Find where the given text appears and provide that cell's center as (X, Y) coordinate. 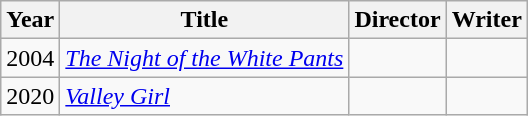
Writer (486, 20)
2020 (30, 96)
2004 (30, 58)
Valley Girl (204, 96)
The Night of the White Pants (204, 58)
Director (398, 20)
Year (30, 20)
Title (204, 20)
